Scan for the cell matching the given text and deliver its [X, Y] coordinate at center. 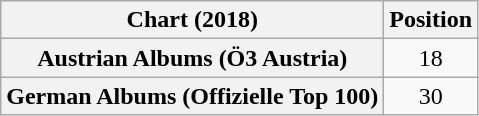
Position [431, 20]
Chart (2018) [192, 20]
30 [431, 96]
Austrian Albums (Ö3 Austria) [192, 58]
German Albums (Offizielle Top 100) [192, 96]
18 [431, 58]
